Return [x, y] of the center of cell containing provided text 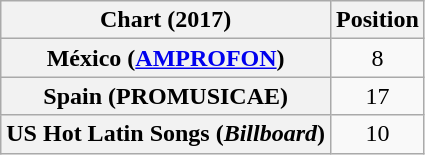
Chart (2017) [166, 20]
Position [378, 20]
US Hot Latin Songs (Billboard) [166, 134]
17 [378, 96]
Spain (PROMUSICAE) [166, 96]
10 [378, 134]
México (AMPROFON) [166, 58]
8 [378, 58]
